Scan for the cell matching the given text and deliver its [x, y] coordinate at center. 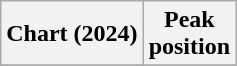
Chart (2024) [72, 34]
Peakposition [189, 34]
